Provide the (x, y) coordinate of the cell's center where the given text is located.  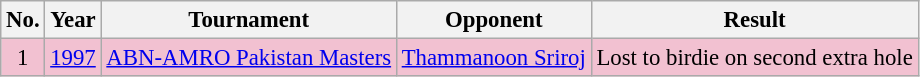
Lost to birdie on second extra hole (754, 58)
Thammanoon Sriroj (494, 58)
Year (73, 20)
1 (23, 58)
Tournament (248, 20)
ABN-AMRO Pakistan Masters (248, 58)
No. (23, 20)
Result (754, 20)
1997 (73, 58)
Opponent (494, 20)
